Locate the cell with the specified text and output its (X, Y) center coordinate. 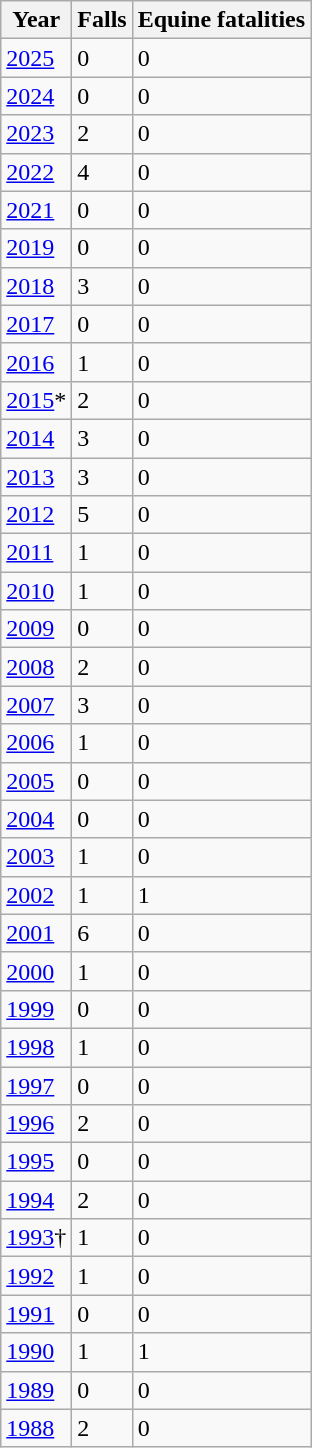
2002 (36, 895)
2004 (36, 819)
2009 (36, 629)
2007 (36, 705)
2013 (36, 477)
2008 (36, 667)
1998 (36, 1047)
1995 (36, 1162)
2011 (36, 553)
2010 (36, 591)
Falls (102, 20)
2005 (36, 781)
2019 (36, 248)
4 (102, 172)
1997 (36, 1085)
2023 (36, 134)
1989 (36, 1390)
Year (36, 20)
1999 (36, 1009)
1996 (36, 1124)
2022 (36, 172)
2018 (36, 286)
2025 (36, 58)
1994 (36, 1200)
2016 (36, 362)
2001 (36, 933)
2000 (36, 971)
6 (102, 933)
2021 (36, 210)
2006 (36, 743)
2014 (36, 438)
2024 (36, 96)
2012 (36, 515)
Equine fatalities (221, 20)
2003 (36, 857)
1988 (36, 1428)
1993† (36, 1238)
5 (102, 515)
2017 (36, 324)
1992 (36, 1276)
1991 (36, 1314)
2015* (36, 400)
1990 (36, 1352)
